Search for the cell housing the specified text and yield its [X, Y] center coordinate. 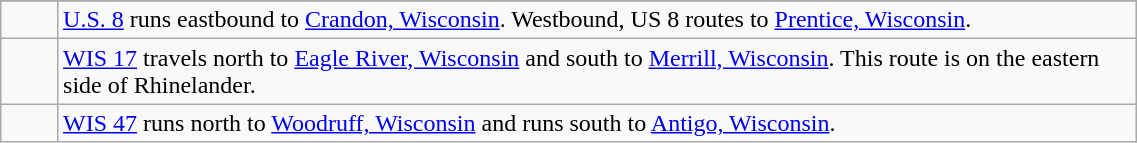
WIS 47 runs north to Woodruff, Wisconsin and runs south to Antigo, Wisconsin. [598, 123]
WIS 17 travels north to Eagle River, Wisconsin and south to Merrill, Wisconsin. This route is on the eastern side of Rhinelander. [598, 72]
U.S. 8 runs eastbound to Crandon, Wisconsin. Westbound, US 8 routes to Prentice, Wisconsin. [598, 20]
